Pinpoint the cell where the given text exists, returning its (X, Y) midpoint coordinate. 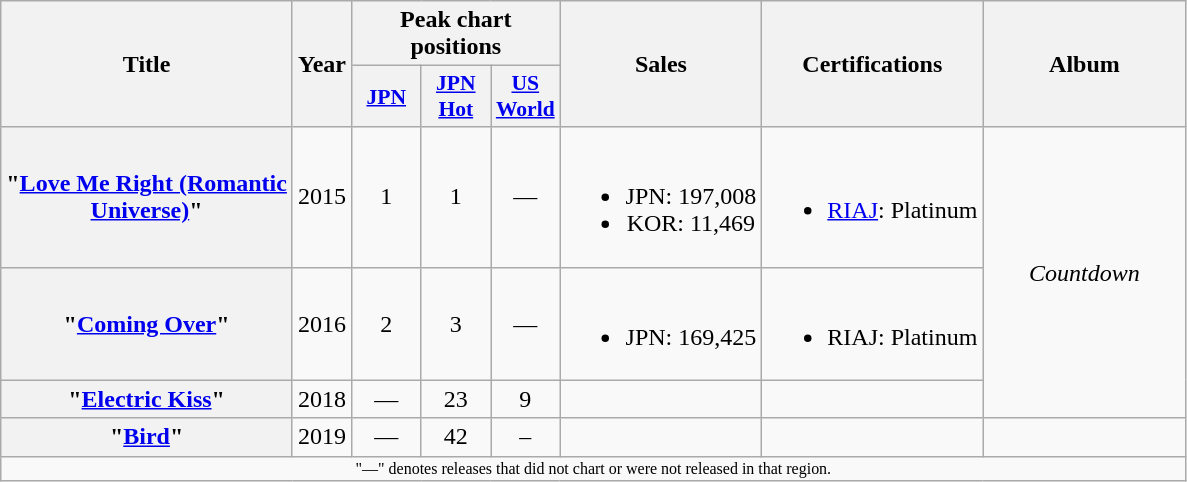
23 (456, 399)
"Coming Over" (147, 324)
42 (456, 437)
2016 (322, 324)
"Electric Kiss" (147, 399)
USWorld (526, 96)
JPN Hot (456, 96)
"Love Me Right (RomanticUniverse)" (147, 197)
"Bird" (147, 437)
Sales (661, 64)
2 (386, 324)
9 (526, 399)
Peak chart positions (456, 34)
3 (456, 324)
JPN: 197,008 KOR: 11,469 (661, 197)
Countdown (1084, 272)
2015 (322, 197)
JPN: 169,425 (661, 324)
JPN (386, 96)
2018 (322, 399)
Year (322, 64)
2019 (322, 437)
– (526, 437)
Certifications (872, 64)
Title (147, 64)
Album (1084, 64)
"—" denotes releases that did not chart or were not released in that region. (594, 468)
